From the cell containing the given text, extract its center point as [x, y] coordinate. 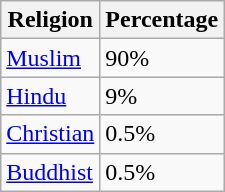
90% [162, 58]
Buddhist [50, 172]
Hindu [50, 96]
Christian [50, 134]
Religion [50, 20]
Muslim [50, 58]
Percentage [162, 20]
9% [162, 96]
